Determine the [x, y] coordinate at the center of the cell enclosing the given text.  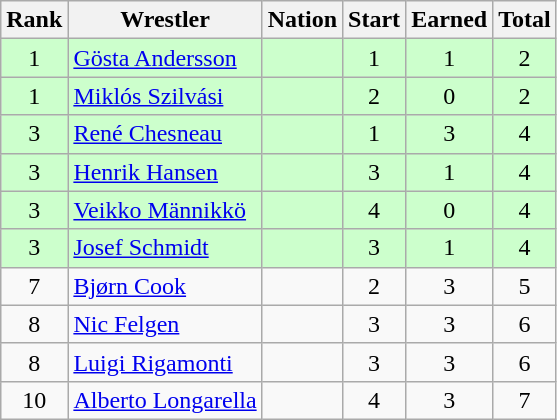
Henrik Hansen [165, 172]
Earned [450, 20]
René Chesneau [165, 134]
5 [525, 286]
Start [374, 20]
10 [34, 400]
Nation [302, 20]
Josef Schmidt [165, 248]
Nic Felgen [165, 324]
Luigi Rigamonti [165, 362]
Miklós Szilvási [165, 96]
Total [525, 20]
Wrestler [165, 20]
Bjørn Cook [165, 286]
Alberto Longarella [165, 400]
Rank [34, 20]
Veikko Männikkö [165, 210]
Gösta Andersson [165, 58]
